Provide the [X, Y] coordinate of the cell's center where the given text is located.  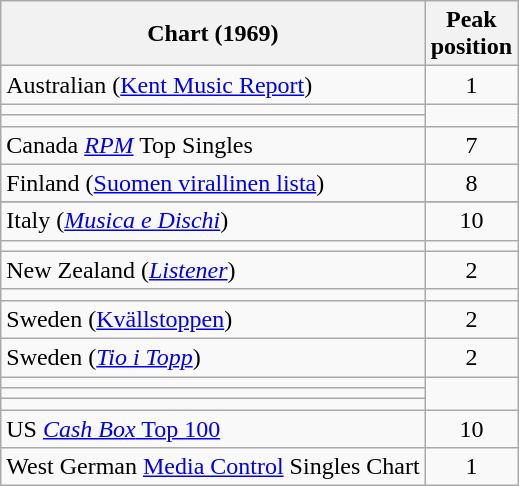
US Cash Box Top 100 [213, 429]
Australian (Kent Music Report) [213, 85]
Finland (Suomen virallinen lista) [213, 183]
Canada RPM Top Singles [213, 145]
7 [471, 145]
New Zealand (Listener) [213, 270]
Sweden (Tio i Topp) [213, 357]
8 [471, 183]
Chart (1969) [213, 34]
Peakposition [471, 34]
West German Media Control Singles Chart [213, 467]
Sweden (Kvällstoppen) [213, 319]
Italy (Musica e Dischi) [213, 221]
